Capture the cell that displays the provided text and extract its [x, y] central coordinate. 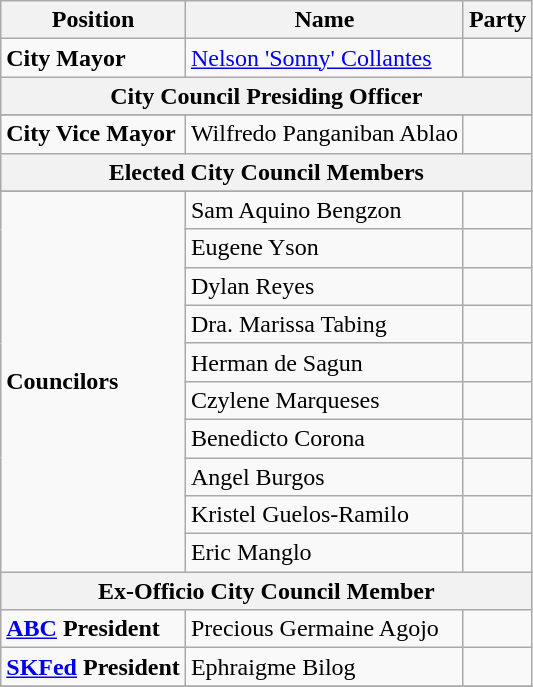
City Council Presiding Officer [266, 96]
Ephraigme Bilog [324, 667]
Name [324, 20]
Dra. Marissa Tabing [324, 324]
Nelson 'Sonny' Collantes [324, 58]
Ex-Officio City Council Member [266, 591]
Elected City Council Members [266, 172]
Herman de Sagun [324, 362]
Precious Germaine Agojo [324, 629]
Angel Burgos [324, 477]
Dylan Reyes [324, 286]
City Vice Mayor [94, 134]
Eugene Yson [324, 248]
City Mayor [94, 58]
SKFed President [94, 667]
Wilfredo Panganiban Ablao [324, 134]
Benedicto Corona [324, 438]
Councilors [94, 382]
Party [497, 20]
Czylene Marqueses [324, 400]
Position [94, 20]
Eric Manglo [324, 553]
ABC President [94, 629]
Sam Aquino Bengzon [324, 210]
Kristel Guelos-Ramilo [324, 515]
